Return the [x, y] coordinate for the center point of the cell that contains the specified text.  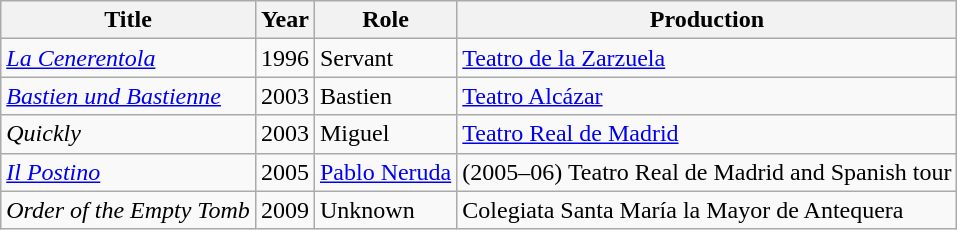
Quickly [128, 134]
Production [707, 20]
Teatro de la Zarzuela [707, 58]
(2005–06) Teatro Real de Madrid and Spanish tour [707, 172]
2009 [284, 210]
Teatro Real de Madrid [707, 134]
1996 [284, 58]
Miguel [385, 134]
Role [385, 20]
Il Postino [128, 172]
Pablo Neruda [385, 172]
Year [284, 20]
Servant [385, 58]
La Cenerentola [128, 58]
2005 [284, 172]
Bastien [385, 96]
Title [128, 20]
Bastien und Bastienne [128, 96]
Colegiata Santa María la Mayor de Antequera [707, 210]
Unknown [385, 210]
Order of the Empty Tomb [128, 210]
Teatro Alcázar [707, 96]
